Detect which cell encompasses the target text, then output its [X, Y] center coordinate. 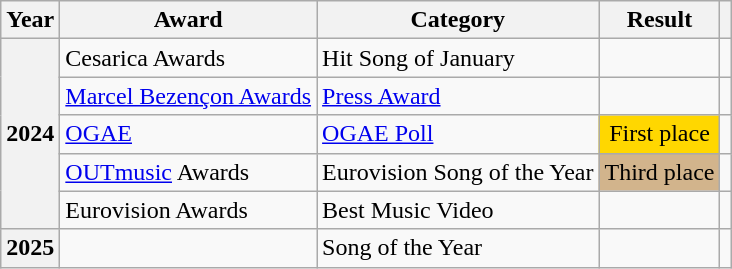
Year [30, 20]
Press Award [458, 96]
OGAE [188, 134]
OGAE Poll [458, 134]
Cesarica Awards [188, 58]
Category [458, 20]
Result [660, 20]
Marcel Bezençon Awards [188, 96]
Song of the Year [458, 248]
Eurovision Awards [188, 210]
2025 [30, 248]
Third place [660, 172]
2024 [30, 134]
OUTmusic Awards [188, 172]
Hit Song of January [458, 58]
Award [188, 20]
First place [660, 134]
Best Music Video [458, 210]
Eurovision Song of the Year [458, 172]
